Return [X, Y] of the center of cell containing provided text 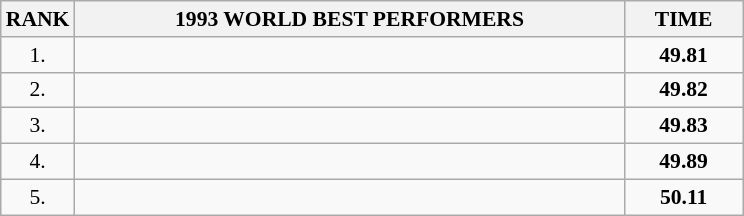
1993 WORLD BEST PERFORMERS [349, 19]
49.89 [684, 162]
49.83 [684, 126]
2. [38, 90]
4. [38, 162]
1. [38, 55]
5. [38, 197]
49.82 [684, 90]
TIME [684, 19]
RANK [38, 19]
49.81 [684, 55]
50.11 [684, 197]
3. [38, 126]
